Capture the cell that displays the provided text and extract its [x, y] central coordinate. 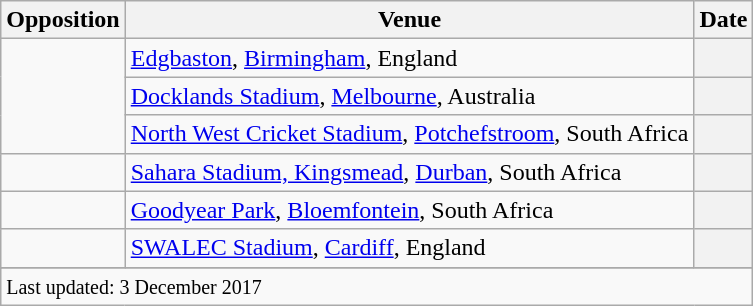
Sahara Stadium, Kingsmead, Durban, South Africa [410, 172]
Opposition [63, 20]
Venue [410, 20]
Edgbaston, Birmingham, England [410, 58]
Last updated: 3 December 2017 [377, 286]
SWALEC Stadium, Cardiff, England [410, 248]
Goodyear Park, Bloemfontein, South Africa [410, 210]
Docklands Stadium, Melbourne, Australia [410, 96]
North West Cricket Stadium, Potchefstroom, South Africa [410, 134]
Date [724, 20]
